Search for the cell housing the specified text and yield its (X, Y) center coordinate. 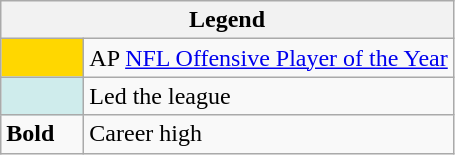
Led the league (268, 96)
AP NFL Offensive Player of the Year (268, 58)
Career high (268, 134)
Legend (228, 20)
Bold (42, 134)
